For the text-containing cell, return its midpoint in (X, Y) coordinate format. 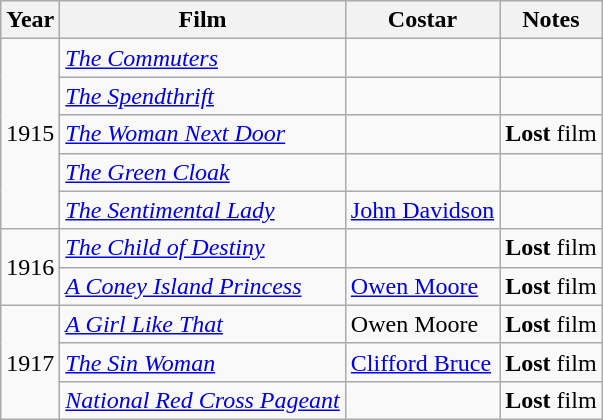
The Commuters (203, 58)
A Girl Like That (203, 324)
Film (203, 20)
1915 (30, 134)
Clifford Bruce (422, 362)
The Sentimental Lady (203, 210)
John Davidson (422, 210)
The Child of Destiny (203, 248)
Notes (551, 20)
The Woman Next Door (203, 134)
The Spendthrift (203, 96)
Year (30, 20)
The Green Cloak (203, 172)
1916 (30, 267)
National Red Cross Pageant (203, 400)
A Coney Island Princess (203, 286)
1917 (30, 362)
The Sin Woman (203, 362)
Costar (422, 20)
